Scan for the cell matching the given text and deliver its (x, y) coordinate at center. 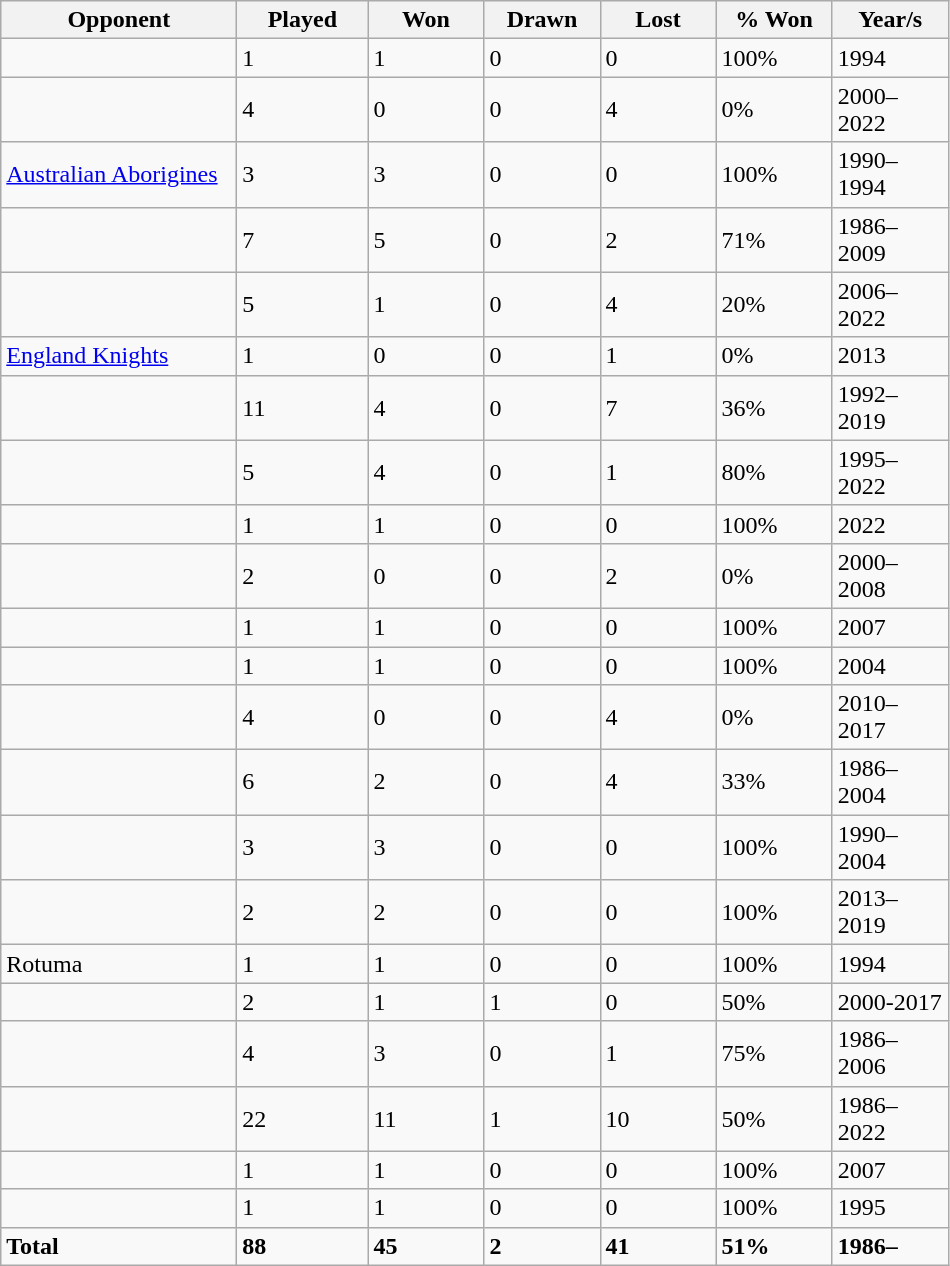
71% (774, 240)
Rotuma (119, 964)
Australian Aborigines (119, 174)
1986–2009 (890, 240)
Won (426, 20)
1990–2004 (890, 848)
2013–2019 (890, 912)
1986–2004 (890, 782)
6 (302, 782)
20% (774, 304)
Opponent (119, 20)
% Won (774, 20)
1992–2019 (890, 408)
Year/s (890, 20)
80% (774, 472)
36% (774, 408)
2022 (890, 524)
1995–2022 (890, 472)
41 (658, 1246)
1995 (890, 1208)
1986– (890, 1246)
Drawn (542, 20)
2000-2017 (890, 1002)
10 (658, 1118)
45 (426, 1246)
Lost (658, 20)
2004 (890, 665)
2006–2022 (890, 304)
1986–2006 (890, 1054)
51% (774, 1246)
22 (302, 1118)
33% (774, 782)
75% (774, 1054)
Played (302, 20)
1986–2022 (890, 1118)
2013 (890, 356)
88 (302, 1246)
1990–1994 (890, 174)
2010–2017 (890, 718)
2000–2008 (890, 576)
Total (119, 1246)
2000–2022 (890, 110)
England Knights (119, 356)
